Return [X, Y] of the center of cell containing provided text 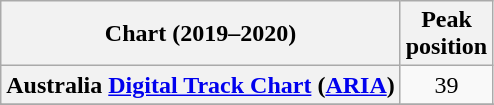
Peakposition [446, 34]
Australia Digital Track Chart (ARIA) [200, 85]
Chart (2019–2020) [200, 34]
39 [446, 85]
